For the text-containing cell, return its midpoint in [X, Y] coordinate format. 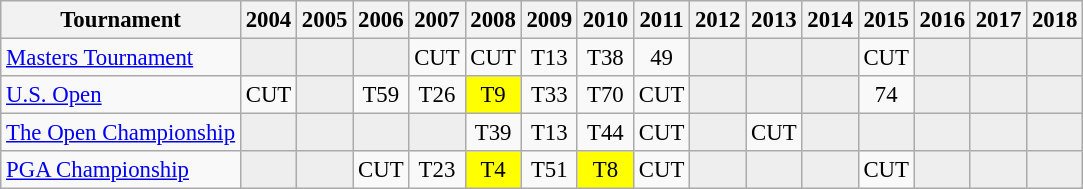
T38 [605, 58]
2018 [1055, 20]
T59 [381, 95]
2005 [325, 20]
2014 [830, 20]
T39 [493, 133]
The Open Championship [121, 133]
2010 [605, 20]
PGA Championship [121, 170]
T33 [549, 95]
T23 [437, 170]
74 [886, 95]
T51 [549, 170]
2017 [998, 20]
2015 [886, 20]
Tournament [121, 20]
Masters Tournament [121, 58]
T44 [605, 133]
2011 [661, 20]
T9 [493, 95]
2016 [942, 20]
2004 [268, 20]
U.S. Open [121, 95]
2009 [549, 20]
2008 [493, 20]
2007 [437, 20]
T70 [605, 95]
2006 [381, 20]
49 [661, 58]
T4 [493, 170]
T26 [437, 95]
2013 [774, 20]
2012 [718, 20]
T8 [605, 170]
